From the cell containing the given text, extract its center point as [X, Y] coordinate. 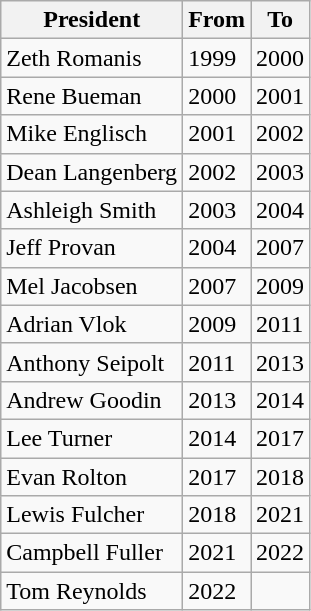
Evan Rolton [92, 477]
Lewis Fulcher [92, 515]
From [217, 20]
Lee Turner [92, 438]
Andrew Goodin [92, 400]
Ashleigh Smith [92, 210]
Mel Jacobsen [92, 286]
1999 [217, 58]
Jeff Provan [92, 248]
Mike Englisch [92, 134]
Tom Reynolds [92, 591]
To [280, 20]
Zeth Romanis [92, 58]
President [92, 20]
Anthony Seipolt [92, 362]
Campbell Fuller [92, 553]
Dean Langenberg [92, 172]
Adrian Vlok [92, 324]
Rene Bueman [92, 96]
